Scan for the cell matching the given text and deliver its [x, y] coordinate at center. 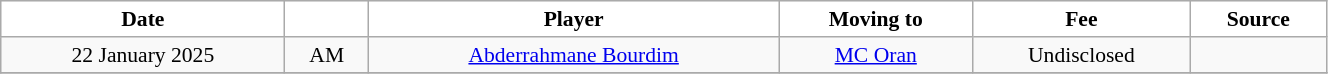
Moving to [876, 19]
Undisclosed [1082, 55]
Abderrahmane Bourdim [574, 55]
Date [143, 19]
22 January 2025 [143, 55]
AM [327, 55]
MC Oran [876, 55]
Fee [1082, 19]
Source [1258, 19]
Player [574, 19]
